Find where the given text appears and provide that cell's center as (x, y) coordinate. 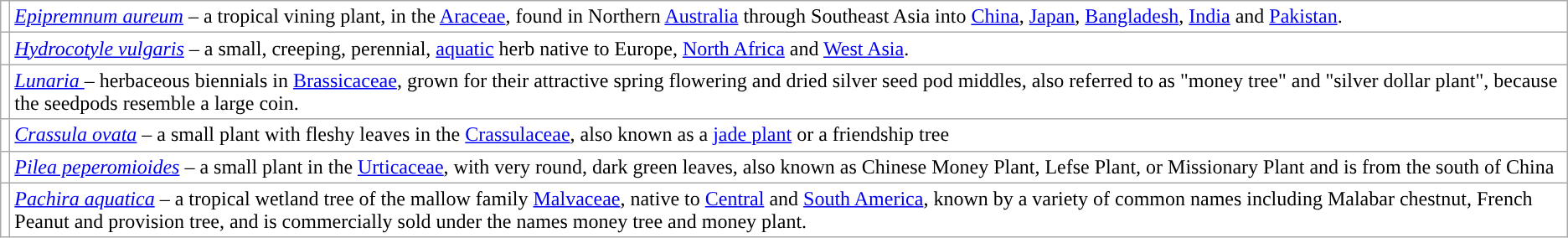
Crassula ovata – a small plant with fleshy leaves in the Crassulaceae, also known as a jade plant or a friendship tree (789, 135)
Hydrocotyle vulgaris – a small, creeping, perennial, aquatic herb native to Europe, North Africa and West Asia. (789, 49)
